For the text-containing cell, return its midpoint in (X, Y) coordinate format. 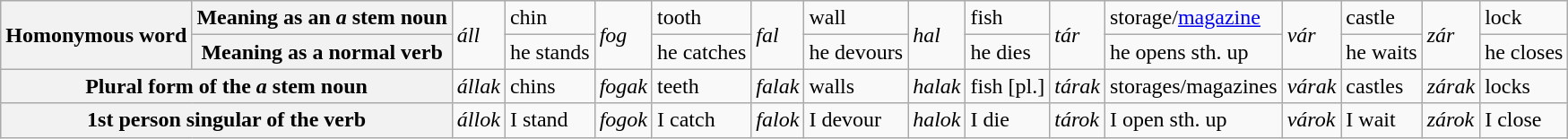
locks (1524, 86)
halak (937, 86)
I open sth. up (1193, 120)
I catch (701, 120)
tárak (1078, 86)
he catches (701, 52)
I stand (550, 120)
zárak (1451, 86)
halok (937, 120)
1st person singular of the verb (227, 120)
he dies (1008, 52)
hal (937, 35)
fogak (623, 86)
falak (778, 86)
I devour (856, 120)
fog (623, 35)
I die (1008, 120)
várok (1312, 120)
állok (479, 120)
storages/magazines (1193, 86)
he opens sth. up (1193, 52)
Meaning as an a stem noun (322, 18)
Homonymous word (97, 35)
storage/magazine (1193, 18)
tooth (701, 18)
I wait (1382, 120)
tárok (1078, 120)
chins (550, 86)
he devours (856, 52)
fal (778, 35)
áll (479, 35)
castles (1382, 86)
várak (1312, 86)
he stands (550, 52)
fish (1008, 18)
he waits (1382, 52)
wall (856, 18)
zár (1451, 35)
castle (1382, 18)
lock (1524, 18)
chin (550, 18)
állak (479, 86)
fish [pl.] (1008, 86)
Meaning as a normal verb (322, 52)
he closes (1524, 52)
falok (778, 120)
walls (856, 86)
zárok (1451, 120)
fogok (623, 120)
I close (1524, 120)
teeth (701, 86)
tár (1078, 35)
Plural form of the a stem noun (227, 86)
vár (1312, 35)
